Output the [x, y] coordinate of the center of the cell containing the given text.  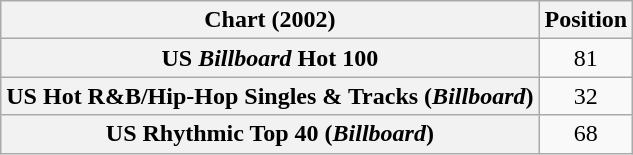
US Hot R&B/Hip-Hop Singles & Tracks (Billboard) [270, 96]
US Billboard Hot 100 [270, 58]
81 [586, 58]
68 [586, 134]
Position [586, 20]
32 [586, 96]
US Rhythmic Top 40 (Billboard) [270, 134]
Chart (2002) [270, 20]
